From the cell containing the given text, extract its center point as (X, Y) coordinate. 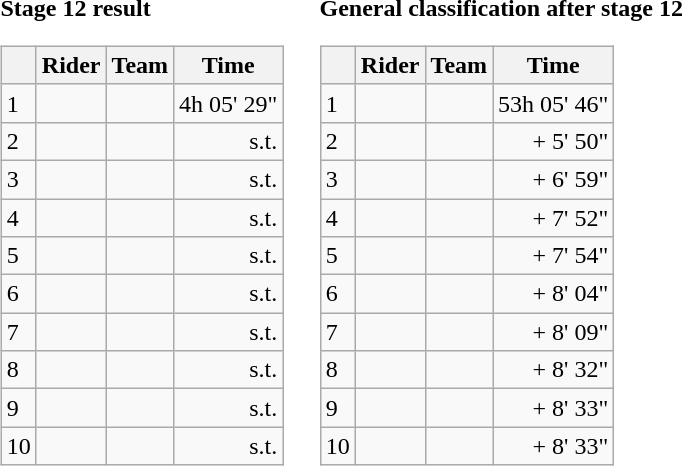
+ 7' 54" (554, 256)
4h 05' 29" (228, 103)
+ 7' 52" (554, 217)
+ 8' 32" (554, 370)
+ 8' 04" (554, 294)
+ 8' 09" (554, 332)
53h 05' 46" (554, 103)
+ 6' 59" (554, 179)
+ 5' 50" (554, 141)
